Locate the cell with the specified text and output its [x, y] center coordinate. 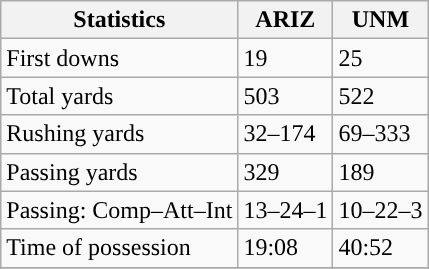
19 [286, 58]
Passing yards [120, 172]
329 [286, 172]
Statistics [120, 20]
Total yards [120, 96]
19:08 [286, 248]
First downs [120, 58]
189 [380, 172]
522 [380, 96]
32–174 [286, 134]
ARIZ [286, 20]
503 [286, 96]
40:52 [380, 248]
Passing: Comp–Att–Int [120, 210]
UNM [380, 20]
13–24–1 [286, 210]
Time of possession [120, 248]
Rushing yards [120, 134]
10–22–3 [380, 210]
25 [380, 58]
69–333 [380, 134]
